Output the (X, Y) coordinate of the center of the cell containing the given text.  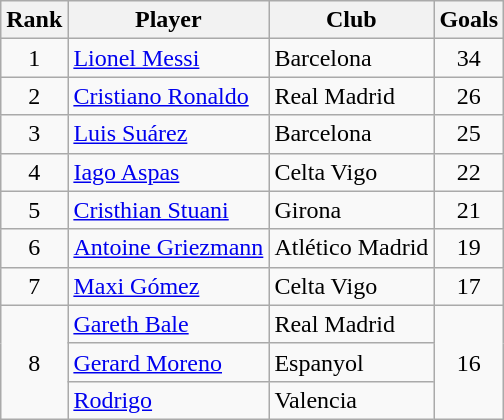
22 (469, 172)
Club (352, 20)
3 (34, 134)
Girona (352, 210)
Iago Aspas (168, 172)
Antoine Griezmann (168, 248)
6 (34, 248)
Cristhian Stuani (168, 210)
17 (469, 286)
25 (469, 134)
7 (34, 286)
34 (469, 58)
Gareth Bale (168, 324)
19 (469, 248)
2 (34, 96)
21 (469, 210)
1 (34, 58)
5 (34, 210)
Espanyol (352, 362)
Maxi Gómez (168, 286)
Player (168, 20)
16 (469, 362)
Gerard Moreno (168, 362)
26 (469, 96)
Rodrigo (168, 400)
Luis Suárez (168, 134)
Valencia (352, 400)
Rank (34, 20)
Goals (469, 20)
4 (34, 172)
8 (34, 362)
Atlético Madrid (352, 248)
Lionel Messi (168, 58)
Cristiano Ronaldo (168, 96)
